Identify which cell holds the provided text, then report its (x, y) central coordinate. 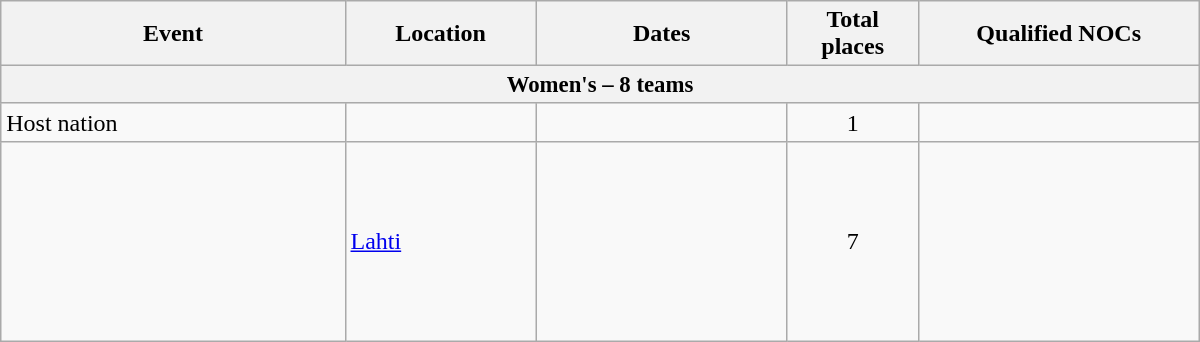
1 (852, 122)
Total places (852, 34)
7 (852, 241)
Dates (662, 34)
Lahti (440, 241)
Event (173, 34)
Host nation (173, 122)
Women's – 8 teams (600, 85)
Qualified NOCs (1058, 34)
Location (440, 34)
